Extract the [x, y] coordinate from the center of the cell holding the provided text.  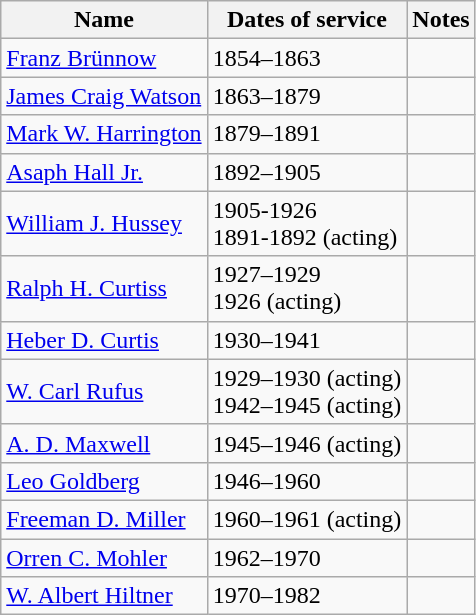
W. Albert Hiltner [104, 596]
1946–1960 [307, 481]
1927–19291926 (acting) [307, 288]
1929–1930 (acting)1942–1945 (acting) [307, 392]
1970–1982 [307, 596]
A. D. Maxwell [104, 443]
Freeman D. Miller [104, 519]
1863–1879 [307, 96]
1962–1970 [307, 557]
1945–1946 (acting) [307, 443]
James Craig Watson [104, 96]
Orren C. Mohler [104, 557]
Dates of service [307, 20]
Mark W. Harrington [104, 134]
Notes [441, 20]
Asaph Hall Jr. [104, 172]
William J. Hussey [104, 224]
Name [104, 20]
Heber D. Curtis [104, 340]
Leo Goldberg [104, 481]
1960–1961 (acting) [307, 519]
1854–1863 [307, 58]
1879–1891 [307, 134]
Franz Brünnow [104, 58]
1905-19261891-1892 (acting) [307, 224]
1930–1941 [307, 340]
Ralph H. Curtiss [104, 288]
W. Carl Rufus [104, 392]
1892–1905 [307, 172]
